Return the [x, y] coordinate for the center point of the cell that contains the specified text.  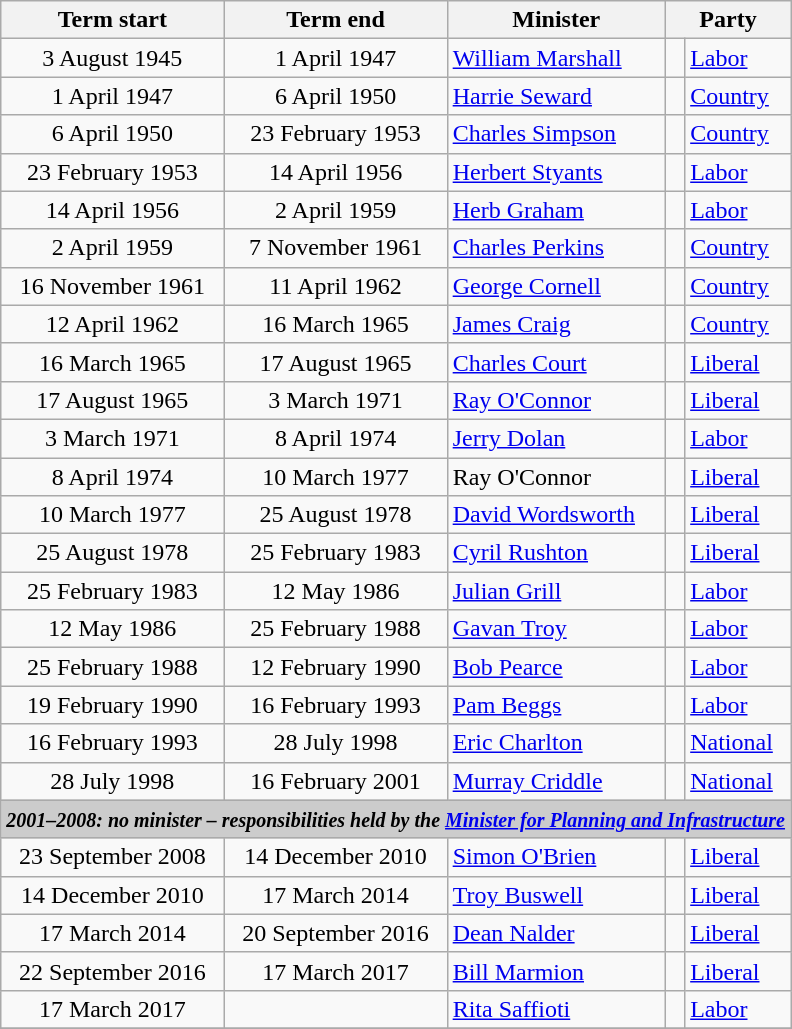
16 November 1961 [112, 286]
Rita Saffioti [556, 1009]
Charles Perkins [556, 248]
Murray Criddle [556, 781]
11 April 1962 [336, 286]
Cyril Rushton [556, 553]
William Marshall [556, 58]
Term end [336, 20]
Eric Charlton [556, 743]
20 September 2016 [336, 933]
22 September 2016 [112, 971]
James Craig [556, 324]
David Wordsworth [556, 515]
Herb Graham [556, 210]
19 February 1990 [112, 705]
Charles Court [556, 362]
Dean Nalder [556, 933]
3 August 1945 [112, 58]
Troy Buswell [556, 895]
Party [728, 20]
16 February 2001 [336, 781]
Jerry Dolan [556, 438]
Bill Marmion [556, 971]
12 February 1990 [336, 667]
Simon O'Brien [556, 857]
Bob Pearce [556, 667]
Harrie Seward [556, 96]
23 September 2008 [112, 857]
George Cornell [556, 286]
Charles Simpson [556, 134]
Minister [556, 20]
Pam Beggs [556, 705]
Julian Grill [556, 591]
12 April 1962 [112, 324]
2001–2008: no minister – responsibilities held by the Minister for Planning and Infrastructure [396, 819]
Gavan Troy [556, 629]
Term start [112, 20]
7 November 1961 [336, 248]
Herbert Styants [556, 172]
